Determine the [x, y] coordinate at the center of the cell enclosing the given text.  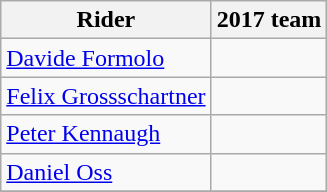
2017 team [269, 20]
Felix Grossschartner [106, 96]
Peter Kennaugh [106, 134]
Davide Formolo [106, 58]
Daniel Oss [106, 172]
Rider [106, 20]
